Return [X, Y] of the center of cell containing provided text 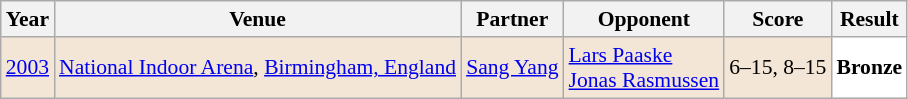
Opponent [644, 19]
Sang Yang [512, 68]
Venue [258, 19]
Year [28, 19]
Partner [512, 19]
2003 [28, 68]
Result [869, 19]
Lars Paaske Jonas Rasmussen [644, 68]
6–15, 8–15 [778, 68]
Bronze [869, 68]
Score [778, 19]
National Indoor Arena, Birmingham, England [258, 68]
